For the text-containing cell, return its midpoint in [X, Y] coordinate format. 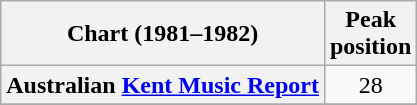
Australian Kent Music Report [163, 85]
Peakposition [370, 34]
Chart (1981–1982) [163, 34]
28 [370, 85]
